Detect which cell encompasses the target text, then output its (x, y) center coordinate. 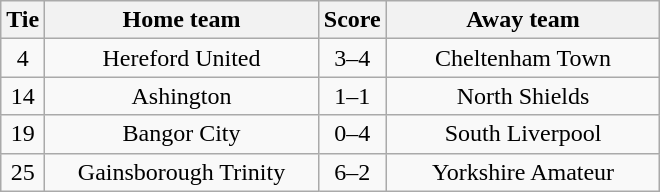
Away team (523, 20)
25 (23, 172)
Home team (182, 20)
Score (352, 20)
6–2 (352, 172)
Yorkshire Amateur (523, 172)
North Shields (523, 96)
4 (23, 58)
19 (23, 134)
Bangor City (182, 134)
Hereford United (182, 58)
Ashington (182, 96)
South Liverpool (523, 134)
Gainsborough Trinity (182, 172)
1–1 (352, 96)
3–4 (352, 58)
Tie (23, 20)
Cheltenham Town (523, 58)
0–4 (352, 134)
14 (23, 96)
